Return [X, Y] of the center of cell containing provided text 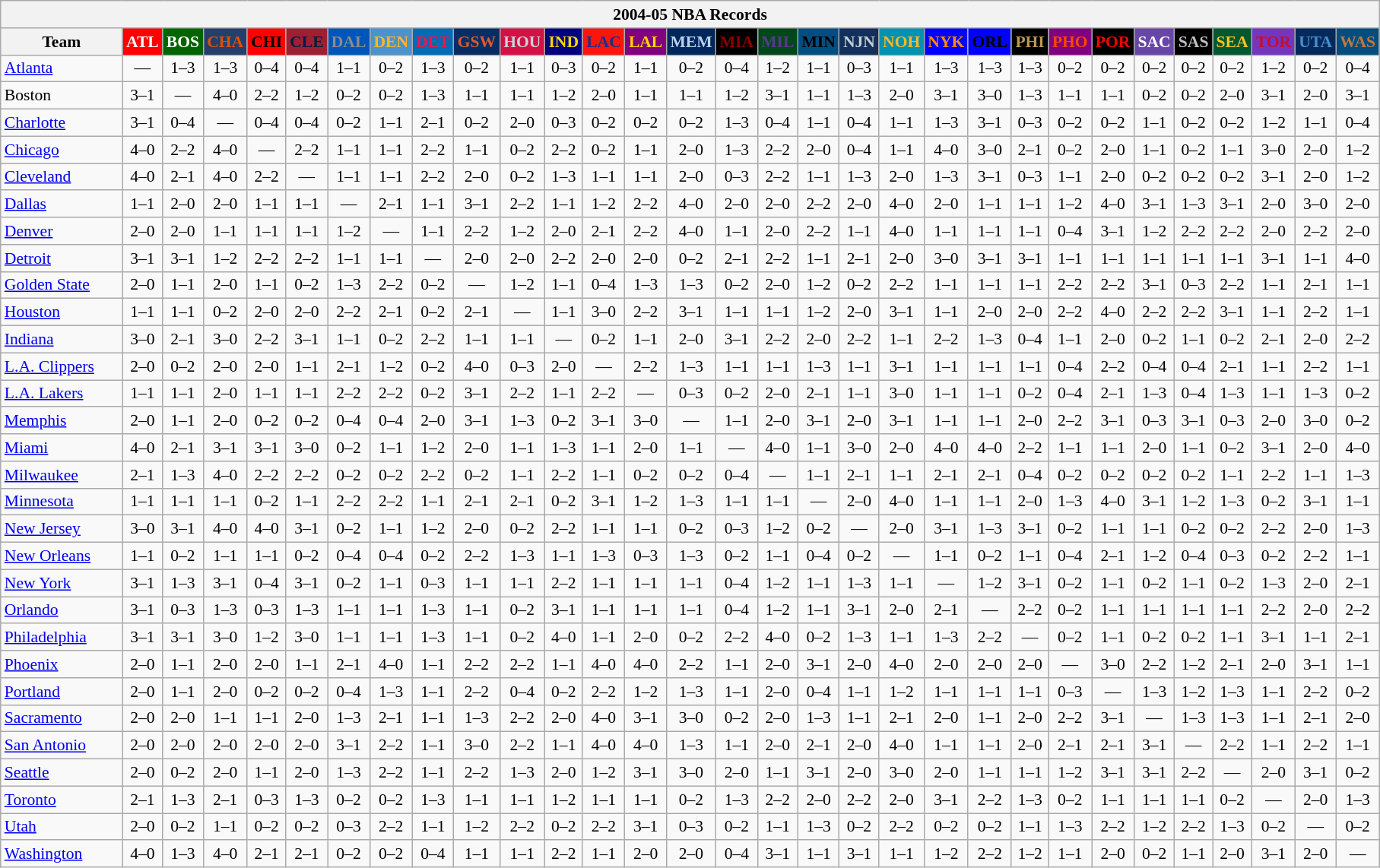
PHI [1029, 42]
Milwaukee [62, 475]
MIL [777, 42]
2004-05 NBA Records [690, 14]
Portland [62, 692]
Orlando [62, 610]
LAL [646, 42]
DET [433, 42]
Boston [62, 96]
New Orleans [62, 556]
SAC [1154, 42]
DEN [391, 42]
Minnesota [62, 502]
Golden State [62, 285]
Miami [62, 448]
Phoenix [62, 664]
San Antonio [62, 746]
WAS [1358, 42]
Sacramento [62, 718]
Indiana [62, 340]
CLE [307, 42]
NOH [902, 42]
MIA [737, 42]
MEM [690, 42]
DAL [349, 42]
IND [563, 42]
GSW [477, 42]
L.A. Lakers [62, 394]
New York [62, 583]
UTA [1315, 42]
Atlanta [62, 68]
Toronto [62, 800]
SAS [1194, 42]
Dallas [62, 204]
MIN [818, 42]
CHA [225, 42]
Seattle [62, 773]
Cleveland [62, 177]
ORL [990, 42]
Denver [62, 231]
L.A. Clippers [62, 366]
Philadelphia [62, 638]
BOS [182, 42]
Chicago [62, 150]
SEA [1232, 42]
PHO [1071, 42]
New Jersey [62, 529]
NYK [946, 42]
ATL [143, 42]
CHI [266, 42]
Houston [62, 312]
Washington [62, 854]
Utah [62, 827]
Detroit [62, 258]
POR [1113, 42]
NJN [859, 42]
Charlotte [62, 123]
TOR [1274, 42]
HOU [522, 42]
Team [62, 42]
LAC [604, 42]
Memphis [62, 421]
